Find where the given text appears and provide that cell's center as [x, y] coordinate. 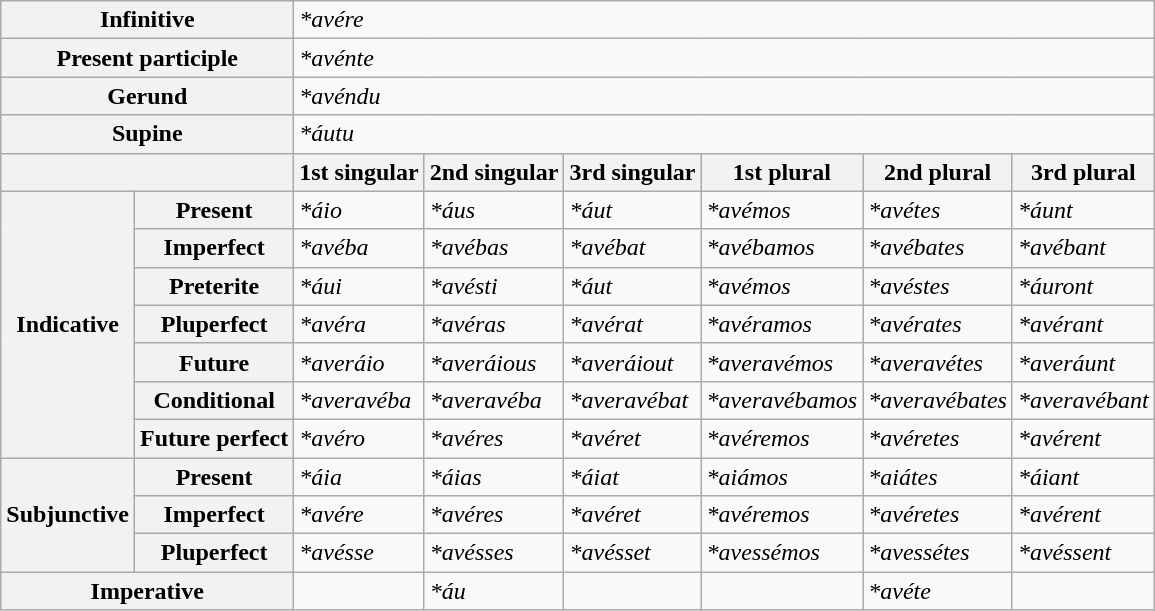
Present participle [148, 58]
*averáiout [632, 362]
*avéro [359, 438]
3rd singular [632, 172]
*avébamos [782, 248]
*aiámos [782, 477]
*averavébat [632, 400]
*avésses [494, 553]
*áio [359, 210]
*avérant [1083, 324]
*averáious [494, 362]
*averavétes [938, 362]
*avéras [494, 324]
*avétes [938, 210]
Preterite [214, 286]
3rd plural [1083, 172]
*avérat [632, 324]
*averavébamos [782, 400]
*avessétes [938, 553]
*áutu [724, 134]
2nd plural [938, 172]
*avéramos [782, 324]
Indicative [68, 324]
*averavémos [782, 362]
2nd singular [494, 172]
*áia [359, 477]
*averáio [359, 362]
*avéndu [724, 96]
Infinitive [148, 20]
1st plural [782, 172]
*áus [494, 210]
Future perfect [214, 438]
*áiant [1083, 477]
*avérates [938, 324]
*áunt [1083, 210]
*avésti [494, 286]
*averáunt [1083, 362]
*averavébates [938, 400]
Imperative [148, 591]
*áuront [1083, 286]
*avéstes [938, 286]
*avessémos [782, 553]
*avébates [938, 248]
*áui [359, 286]
*avéte [938, 591]
*avésse [359, 553]
*avébant [1083, 248]
*avésset [632, 553]
*avéssent [1083, 553]
*avébat [632, 248]
Conditional [214, 400]
Subjunctive [68, 515]
Future [214, 362]
*áiat [632, 477]
*áu [494, 591]
*áias [494, 477]
*avébas [494, 248]
*avéba [359, 248]
*avénte [724, 58]
*averavébant [1083, 400]
*avéra [359, 324]
*aiátes [938, 477]
Supine [148, 134]
Gerund [148, 96]
1st singular [359, 172]
